Capture the cell that displays the provided text and extract its [X, Y] central coordinate. 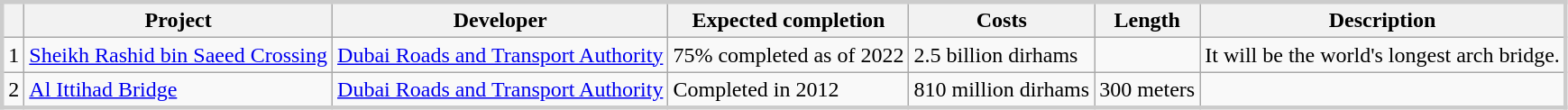
Developer [500, 20]
Completed in 2012 [788, 90]
300 meters [1147, 90]
2 [13, 90]
Costs [1002, 20]
It will be the world's longest arch bridge. [1383, 55]
Project [179, 20]
75% completed as of 2022 [788, 55]
Description [1383, 20]
Sheikh Rashid bin Saeed Crossing [179, 55]
Expected completion [788, 20]
1 [13, 55]
2.5 billion dirhams [1002, 55]
Length [1147, 20]
810 million dirhams [1002, 90]
Al Ittihad Bridge [179, 90]
